Extract the [x, y] coordinate from the center of the cell holding the provided text.  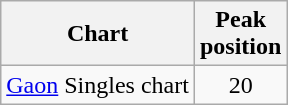
Chart [98, 34]
20 [240, 85]
Gaon Singles chart [98, 85]
Peakposition [240, 34]
